Locate the cell with the specified text and output its (X, Y) center coordinate. 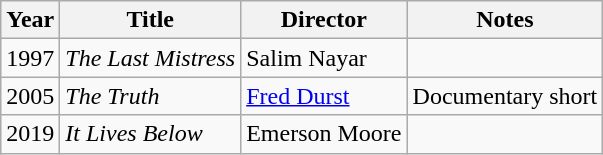
2005 (30, 96)
It Lives Below (150, 134)
Director (324, 20)
Documentary short (505, 96)
Notes (505, 20)
Salim Nayar (324, 58)
The Last Mistress (150, 58)
Year (30, 20)
Title (150, 20)
The Truth (150, 96)
Fred Durst (324, 96)
Emerson Moore (324, 134)
2019 (30, 134)
1997 (30, 58)
